From the cell containing the given text, extract its center point as (X, Y) coordinate. 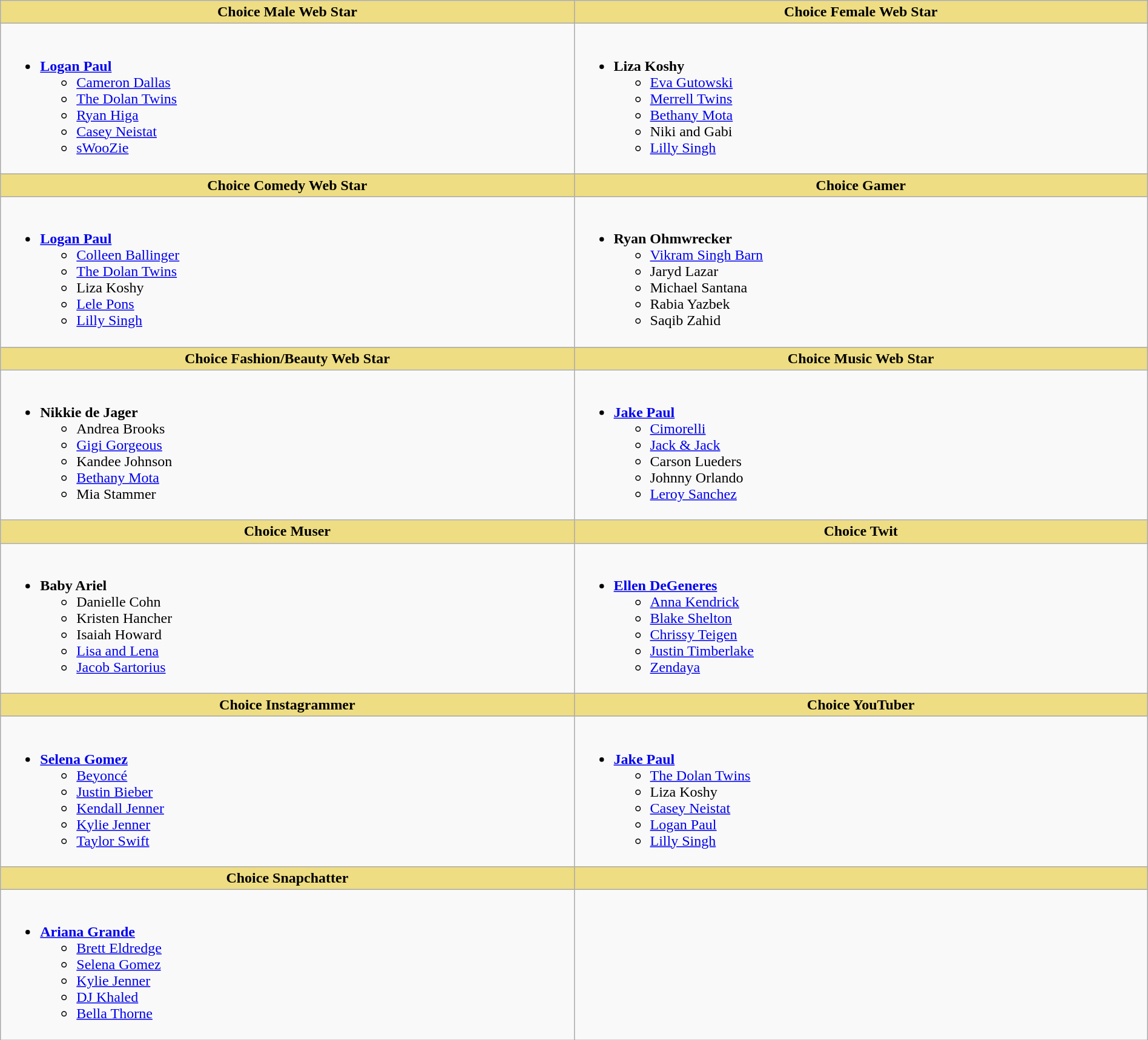
Choice Twit (861, 532)
Choice Female Web Star (861, 12)
Choice Snapchatter (287, 878)
Selena GomezBeyoncéJustin BieberKendall JennerKylie JennerTaylor Swift (287, 791)
Choice Muser (287, 532)
Logan PaulColleen BallingerThe Dolan TwinsLiza KoshyLele PonsLilly Singh (287, 272)
Nikkie de JagerAndrea BrooksGigi GorgeousKandee JohnsonBethany MotaMia Stammer (287, 445)
Ryan OhmwreckerVikram Singh BarnJaryd LazarMichael SantanaRabia YazbekSaqib Zahid (861, 272)
Choice Music Web Star (861, 358)
Ariana GrandeBrett EldredgeSelena GomezKylie JennerDJ KhaledBella Thorne (287, 964)
Ellen DeGeneresAnna KendrickBlake SheltonChrissy TeigenJustin TimberlakeZendaya (861, 618)
Choice Comedy Web Star (287, 185)
Baby ArielDanielle CohnKristen HancherIsaiah HowardLisa and LenaJacob Sartorius (287, 618)
Choice Gamer (861, 185)
Liza KoshyEva GutowskiMerrell TwinsBethany MotaNiki and GabiLilly Singh (861, 99)
Choice Male Web Star (287, 12)
Choice Fashion/Beauty Web Star (287, 358)
Choice Instagrammer (287, 705)
Jake PaulCimorelliJack & JackCarson LuedersJohnny OrlandoLeroy Sanchez (861, 445)
Jake PaulThe Dolan TwinsLiza KoshyCasey NeistatLogan PaulLilly Singh (861, 791)
Logan PaulCameron DallasThe Dolan TwinsRyan HigaCasey NeistatsWooZie (287, 99)
Choice YouTuber (861, 705)
